Capture the cell that displays the provided text and extract its (x, y) central coordinate. 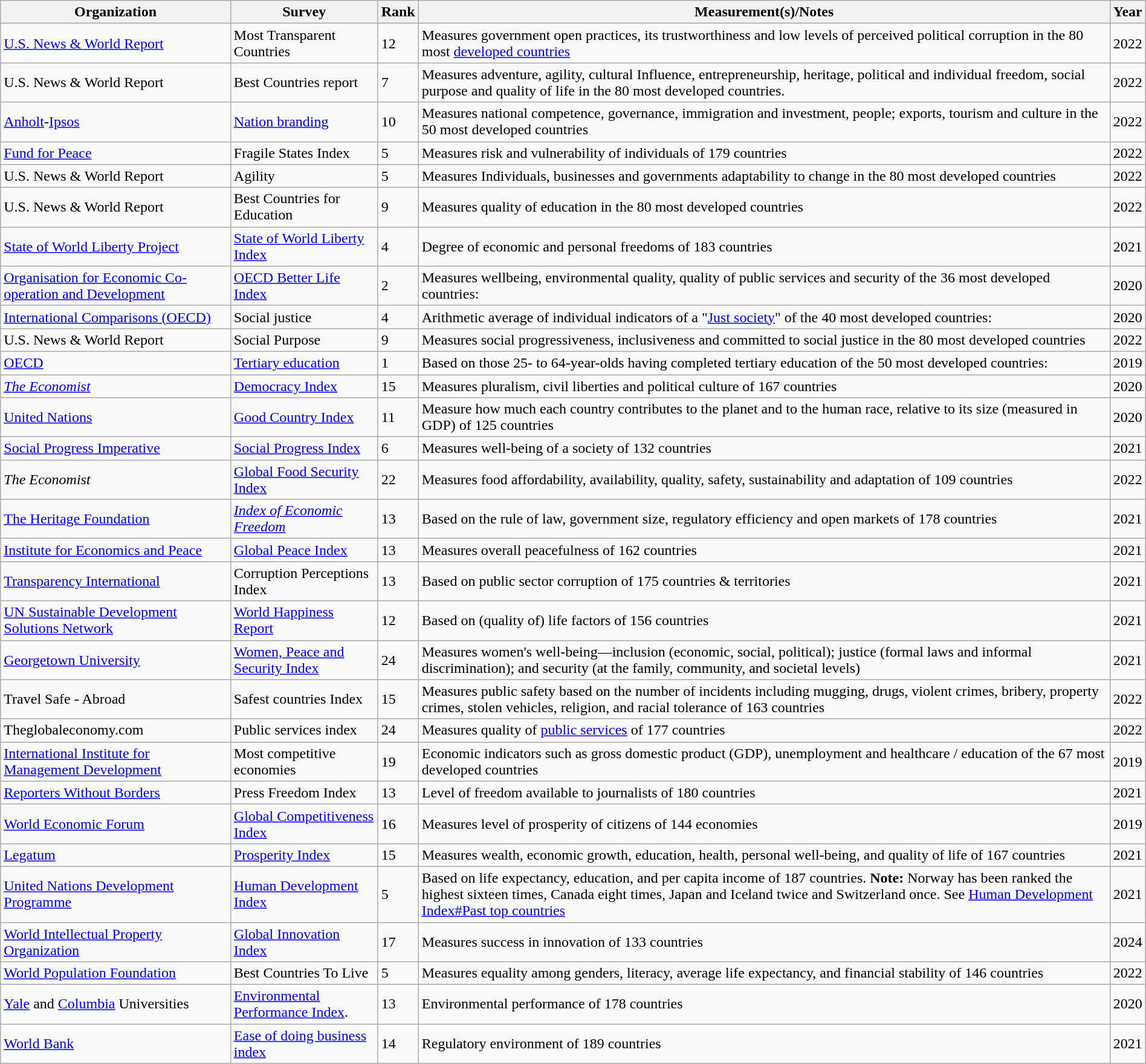
Travel Safe - Abroad (116, 699)
Global Food Security Index (304, 480)
Corruption Perceptions Index (304, 582)
19 (398, 762)
World Population Foundation (116, 973)
Tertiary education (304, 363)
Survey (304, 12)
Regulatory environment of 189 countries (764, 1043)
Good Country Index (304, 417)
Measures food affordability, availability, quality, safety, sustainability and adaptation of 109 countries (764, 480)
16 (398, 823)
The Heritage Foundation (116, 519)
Ease of doing business index (304, 1043)
Measures overall peacefulness of 162 countries (764, 550)
2024 (1128, 942)
Measures wealth, economic growth, education, health, personal well-being, and quality of life of 167 countries (764, 855)
10 (398, 122)
Best Countries report (304, 82)
Theglobaleconomy.com (116, 730)
International Institute for Management Development (116, 762)
State of World Liberty Project (116, 247)
Based on (quality of) life factors of 156 countries (764, 620)
Measures Individuals, businesses and governments adaptability to change in the 80 most developed countries (764, 176)
Rank (398, 12)
Legatum (116, 855)
Prosperity Index (304, 855)
Based on the rule of law, government size, regulatory efficiency and open markets of 178 countries (764, 519)
14 (398, 1043)
Public services index (304, 730)
Georgetown University (116, 660)
22 (398, 480)
UN Sustainable Development Solutions Network (116, 620)
Environmental Performance Index. (304, 1005)
Year (1128, 12)
Institute for Economics and Peace (116, 550)
United Nations (116, 417)
United Nations Development Programme (116, 894)
Based on those 25- to 64-year-olds having completed tertiary education of the 50 most developed countries: (764, 363)
Best Countries for Education (304, 207)
State of World Liberty Index (304, 247)
Degree of economic and personal freedoms of 183 countries (764, 247)
Measures risk and vulnerability of individuals of 179 countries (764, 153)
Transparency International (116, 582)
Women, Peace and Security Index (304, 660)
Nation branding (304, 122)
Organization (116, 12)
Level of freedom available to journalists of 180 countries (764, 793)
Measures quality of education in the 80 most developed countries (764, 207)
Measurement(s)/Notes (764, 12)
OECD Better Life Index (304, 285)
Economic indicators such as gross domestic product (GDP), unemployment and healthcare / education of the 67 most developed countries (764, 762)
Reporters Without Borders (116, 793)
Measures wellbeing, environmental quality, quality of public services and security of the 36 most developed countries: (764, 285)
Index of Economic Freedom (304, 519)
Safest countries Index (304, 699)
OECD (116, 363)
Measures equality among genders, literacy, average life expectancy, and financial stability of 146 countries (764, 973)
Social Purpose (304, 340)
Most Transparent Countries (304, 44)
Based on public sector corruption of 175 countries & territories (764, 582)
International Comparisons (OECD) (116, 317)
Organisation for Economic Co-operation and Development (116, 285)
6 (398, 449)
Measures success in innovation of 133 countries (764, 942)
Agility (304, 176)
Fragile States Index (304, 153)
11 (398, 417)
Human Development Index (304, 894)
Best Countries To Live (304, 973)
Measures national competence, governance, immigration and investment, people; exports, tourism and culture in the 50 most developed countries (764, 122)
Arithmetic average of individual indicators of a "Just society" of the 40 most developed countries: (764, 317)
Yale and Columbia Universities (116, 1005)
World Bank (116, 1043)
Democracy Index (304, 386)
Measures well-being of a society of 132 countries (764, 449)
Fund for Peace (116, 153)
Measure how much each country contributes to the planet and to the human race, relative to its size (measured in GDP) of 125 countries (764, 417)
Social justice (304, 317)
World Intellectual Property Organization (116, 942)
Global Competitiveness Index (304, 823)
Environmental performance of 178 countries (764, 1005)
Measures social progressiveness, inclusiveness and committed to social justice in the 80 most developed countries (764, 340)
World Happiness Report (304, 620)
1 (398, 363)
Measures quality of public services of 177 countries (764, 730)
Measures level of prosperity of citizens of 144 economies (764, 823)
Most competitive economies (304, 762)
17 (398, 942)
Press Freedom Index (304, 793)
Measures government open practices, its trustworthiness and low levels of perceived political corruption in the 80 most developed countries (764, 44)
Global Innovation Index (304, 942)
World Economic Forum (116, 823)
Global Peace Index (304, 550)
7 (398, 82)
Social Progress Index (304, 449)
Measures pluralism, civil liberties and political culture of 167 countries (764, 386)
2 (398, 285)
Social Progress Imperative (116, 449)
Anholt-Ipsos (116, 122)
